From the cell containing the given text, extract its center point as [x, y] coordinate. 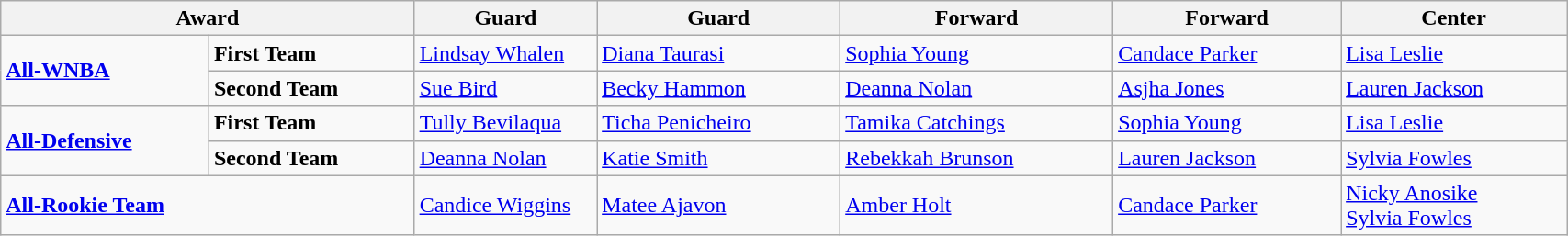
Center [1454, 18]
Award [208, 18]
Matee Ajavon [718, 206]
Becky Hammon [718, 88]
All-WNBA [105, 71]
Amber Holt [977, 206]
Sue Bird [505, 88]
Asjha Jones [1227, 88]
Lindsay Whalen [505, 53]
All-Rookie Team [208, 206]
Rebekkah Brunson [977, 158]
Tamika Catchings [977, 123]
Nicky Anosike Sylvia Fowles [1454, 206]
Candice Wiggins [505, 206]
Katie Smith [718, 158]
Ticha Penicheiro [718, 123]
Diana Taurasi [718, 53]
All-Defensive [105, 140]
Tully Bevilaqua [505, 123]
Sylvia Fowles [1454, 158]
